Detect which cell encompasses the target text, then output its [x, y] center coordinate. 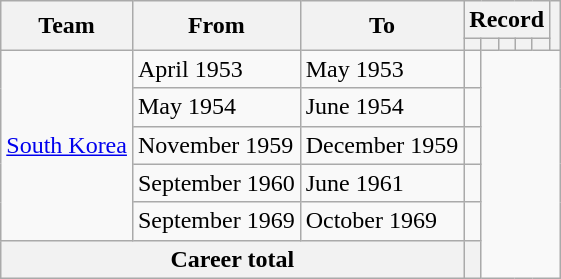
From [216, 26]
Team [67, 26]
April 1953 [216, 69]
South Korea [67, 145]
June 1954 [382, 107]
Record [507, 20]
November 1959 [216, 145]
December 1959 [382, 145]
September 1969 [216, 221]
May 1953 [382, 69]
May 1954 [216, 107]
June 1961 [382, 183]
To [382, 26]
October 1969 [382, 221]
Career total [232, 259]
September 1960 [216, 183]
